Search for the cell housing the specified text and yield its [X, Y] center coordinate. 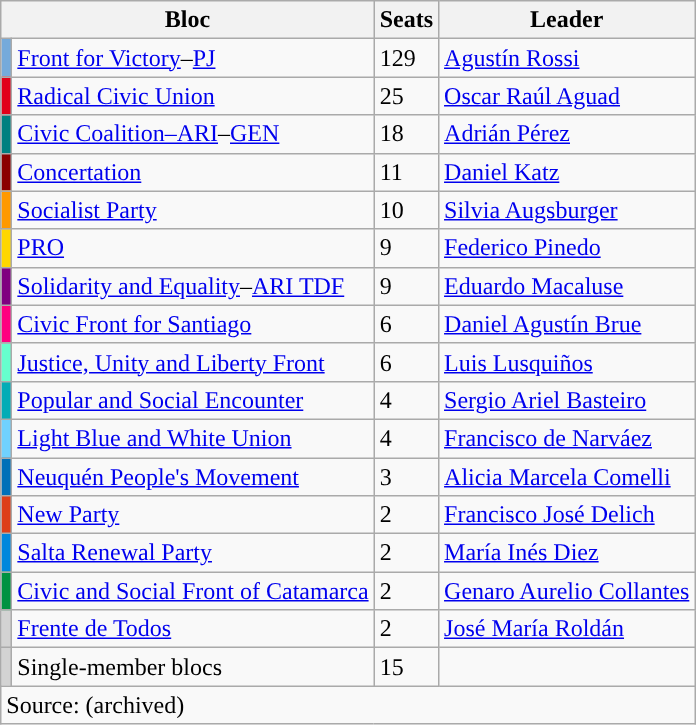
Daniel Agustín Brue [567, 324]
Civic Coalition–ARI–GEN [193, 134]
New Party [193, 515]
11 [406, 172]
Francisco José Delich [567, 515]
María Inés Diez [567, 553]
Agustín Rossi [567, 58]
Daniel Katz [567, 172]
Civic Front for Santiago [193, 324]
Genaro Aurelio Collantes [567, 591]
Frente de Todos [193, 629]
15 [406, 667]
Bloc [188, 20]
Francisco de Narváez [567, 438]
Civic and Social Front of Catamarca [193, 591]
Front for Victory–PJ [193, 58]
18 [406, 134]
Single-member blocs [193, 667]
José María Roldán [567, 629]
Light Blue and White Union [193, 438]
129 [406, 58]
Oscar Raúl Aguad [567, 96]
Eduardo Macaluse [567, 286]
Leader [567, 20]
Popular and Social Encounter [193, 400]
Socialist Party [193, 210]
Seats [406, 20]
Justice, Unity and Liberty Front [193, 362]
Source: (archived) [348, 705]
Alicia Marcela Comelli [567, 477]
Salta Renewal Party [193, 553]
Solidarity and Equality–ARI TDF [193, 286]
Neuquén People's Movement [193, 477]
Federico Pinedo [567, 248]
Radical Civic Union [193, 96]
Luis Lusquiños [567, 362]
10 [406, 210]
25 [406, 96]
Silvia Augsburger [567, 210]
Adrián Pérez [567, 134]
PRO [193, 248]
Concertation [193, 172]
Sergio Ariel Basteiro [567, 400]
3 [406, 477]
